From the cell containing the given text, extract its center point as (X, Y) coordinate. 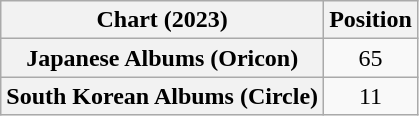
65 (371, 58)
11 (371, 96)
South Korean Albums (Circle) (162, 96)
Position (371, 20)
Japanese Albums (Oricon) (162, 58)
Chart (2023) (162, 20)
